Output the [x, y] coordinate of the center of the cell containing the given text.  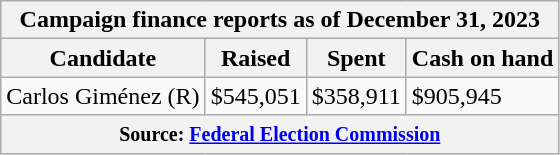
Raised [256, 58]
Candidate [103, 58]
Cash on hand [482, 58]
$358,911 [356, 96]
$905,945 [482, 96]
$545,051 [256, 96]
Source: Federal Election Commission [280, 134]
Carlos Giménez (R) [103, 96]
Campaign finance reports as of December 31, 2023 [280, 20]
Spent [356, 58]
